Search for the cell housing the specified text and yield its (X, Y) center coordinate. 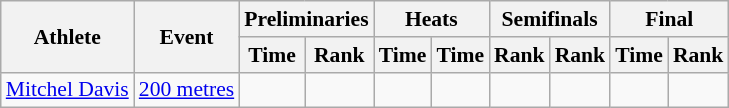
Semifinals (550, 19)
Event (186, 36)
Preliminaries (306, 19)
200 metres (186, 90)
Heats (432, 19)
Athlete (68, 36)
Mitchel Davis (68, 90)
Final (669, 19)
